Find where the given text appears and provide that cell's center as (x, y) coordinate. 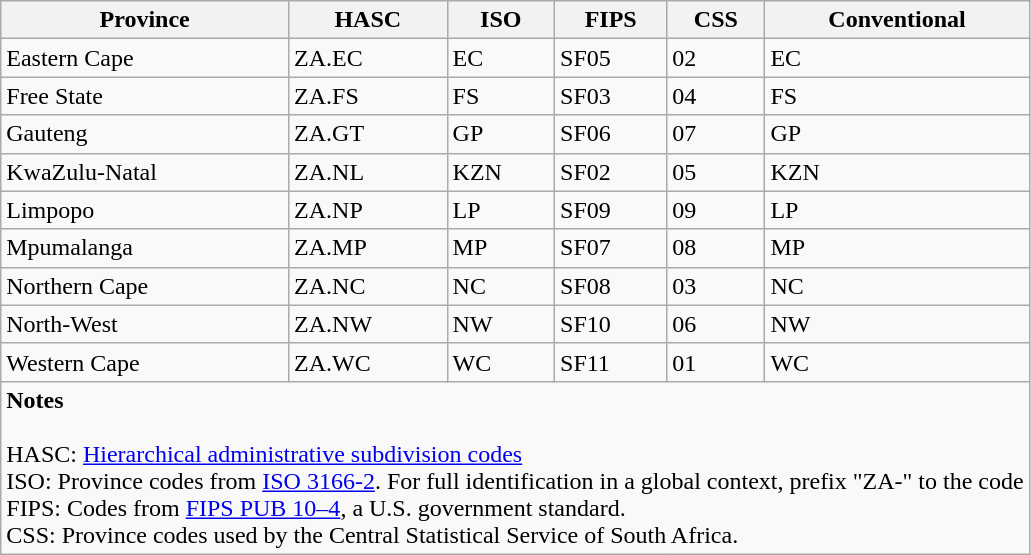
Conventional (897, 20)
05 (716, 172)
Mpumalanga (145, 248)
Western Cape (145, 362)
SF02 (611, 172)
ZA.NP (368, 210)
Northern Cape (145, 286)
03 (716, 286)
CSS (716, 20)
SF06 (611, 134)
Province (145, 20)
SF11 (611, 362)
ZA.NC (368, 286)
09 (716, 210)
SF03 (611, 96)
ISO (501, 20)
SF09 (611, 210)
SF07 (611, 248)
ZA.WC (368, 362)
ZA.NL (368, 172)
ZA.NW (368, 324)
HASC (368, 20)
KwaZulu-Natal (145, 172)
FIPS (611, 20)
07 (716, 134)
ZA.MP (368, 248)
08 (716, 248)
SF08 (611, 286)
01 (716, 362)
ZA.EC (368, 58)
06 (716, 324)
ZA.FS (368, 96)
ZA.GT (368, 134)
Gauteng (145, 134)
SF10 (611, 324)
Free State (145, 96)
02 (716, 58)
Eastern Cape (145, 58)
SF05 (611, 58)
Limpopo (145, 210)
North-West (145, 324)
04 (716, 96)
